From the cell containing the given text, extract its center point as (X, Y) coordinate. 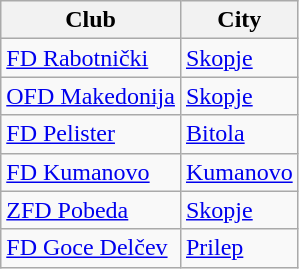
FD Kumanovo (91, 172)
ZFD Pobeda (91, 210)
Kumanovo (239, 172)
FD Pelister (91, 134)
OFD Makedonija (91, 96)
FD Rabotnički (91, 58)
Club (91, 20)
FD Goce Delčev (91, 248)
Bitola (239, 134)
Prilep (239, 248)
City (239, 20)
